Output the [x, y] coordinate of the center of the cell containing the given text.  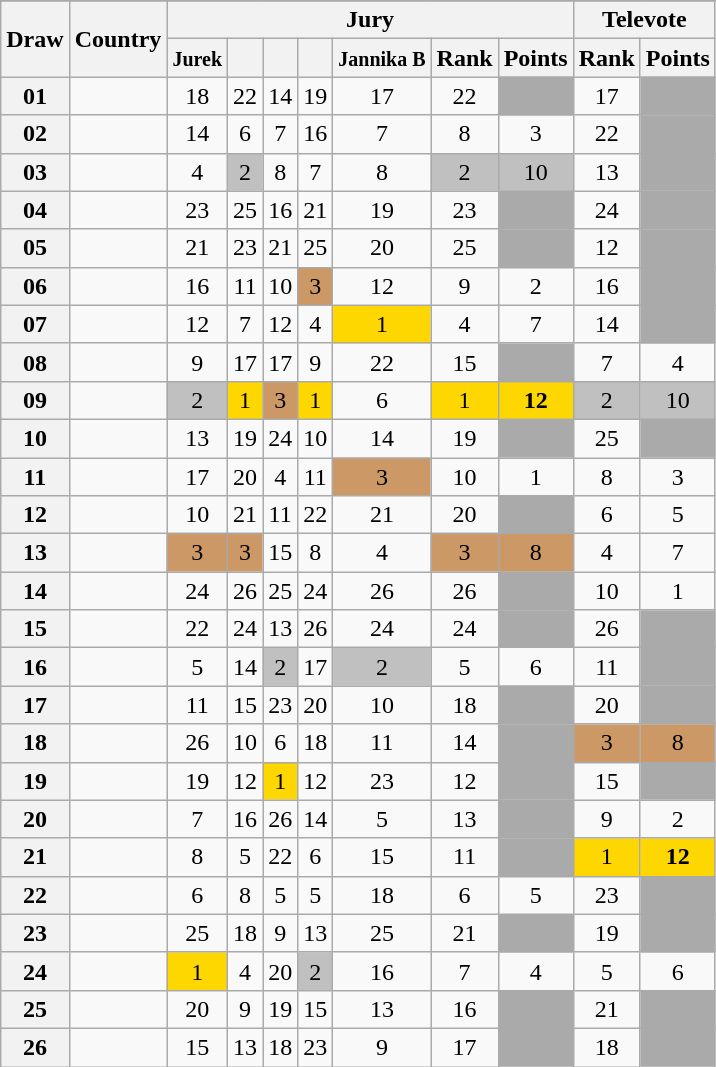
02 [35, 134]
08 [35, 362]
Jannika B [382, 58]
01 [35, 96]
06 [35, 286]
05 [35, 248]
09 [35, 400]
04 [35, 210]
Televote [644, 20]
Jurek [198, 58]
07 [35, 324]
03 [35, 172]
Jury [370, 20]
Country [118, 39]
Draw [35, 39]
